Return the [x, y] coordinate for the center point of the cell that contains the specified text.  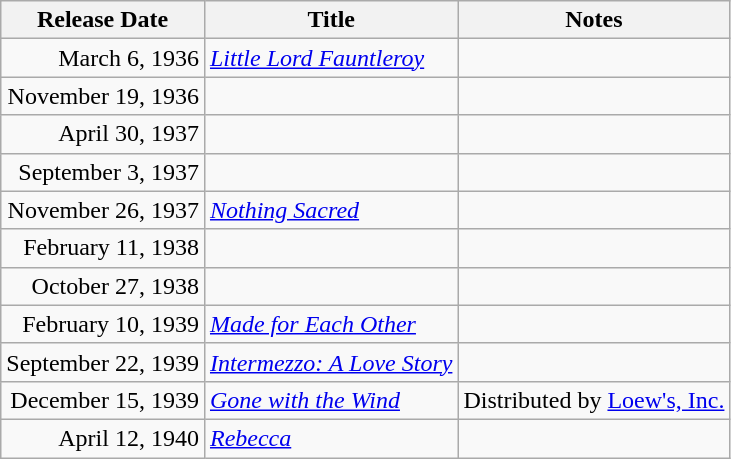
October 27, 1938 [103, 286]
Distributed by Loew's, Inc. [594, 400]
Release Date [103, 20]
April 30, 1937 [103, 134]
February 11, 1938 [103, 248]
March 6, 1936 [103, 58]
November 19, 1936 [103, 96]
December 15, 1939 [103, 400]
Title [330, 20]
Intermezzo: A Love Story [330, 362]
April 12, 1940 [103, 438]
Rebecca [330, 438]
Gone with the Wind [330, 400]
Little Lord Fauntleroy [330, 58]
September 22, 1939 [103, 362]
Made for Each Other [330, 324]
Nothing Sacred [330, 210]
Notes [594, 20]
September 3, 1937 [103, 172]
February 10, 1939 [103, 324]
November 26, 1937 [103, 210]
